Locate the cell with the specified text and output its (x, y) center coordinate. 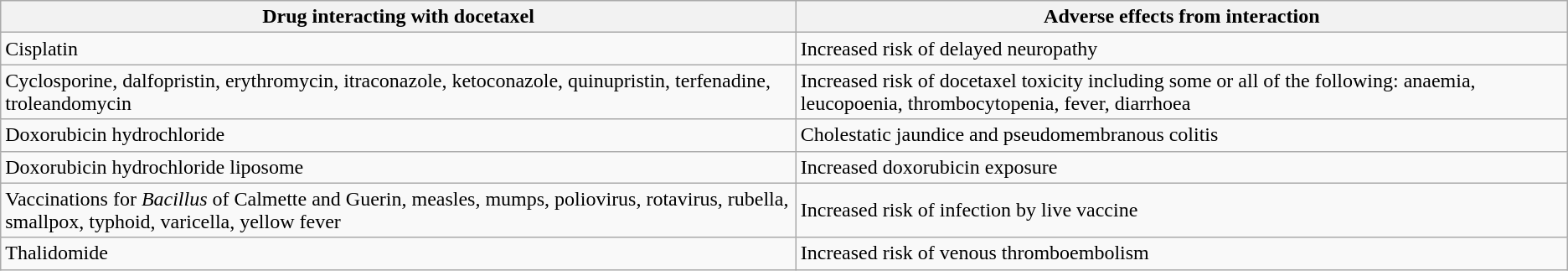
Thalidomide (399, 253)
Increased risk of infection by live vaccine (1181, 210)
Increased risk of venous thromboembolism (1181, 253)
Increased risk of docetaxel toxicity including some or all of the following: anaemia, leucopoenia, thrombocytopenia, fever, diarrhoea (1181, 92)
Cisplatin (399, 49)
Doxorubicin hydrochloride (399, 135)
Increased doxorubicin exposure (1181, 167)
Drug interacting with docetaxel (399, 17)
Cyclosporine, dalfopristin, erythromycin, itraconazole, ketoconazole, quinupristin, terfenadine, troleandomycin (399, 92)
Adverse effects from interaction (1181, 17)
Cholestatic jaundice and pseudomembranous colitis (1181, 135)
Doxorubicin hydrochloride liposome (399, 167)
Vaccinations for Bacillus of Calmette and Guerin, measles, mumps, poliovirus, rotavirus, rubella, smallpox, typhoid, varicella, yellow fever (399, 210)
Increased risk of delayed neuropathy (1181, 49)
